Extract the (X, Y) coordinate from the center of the cell holding the provided text.  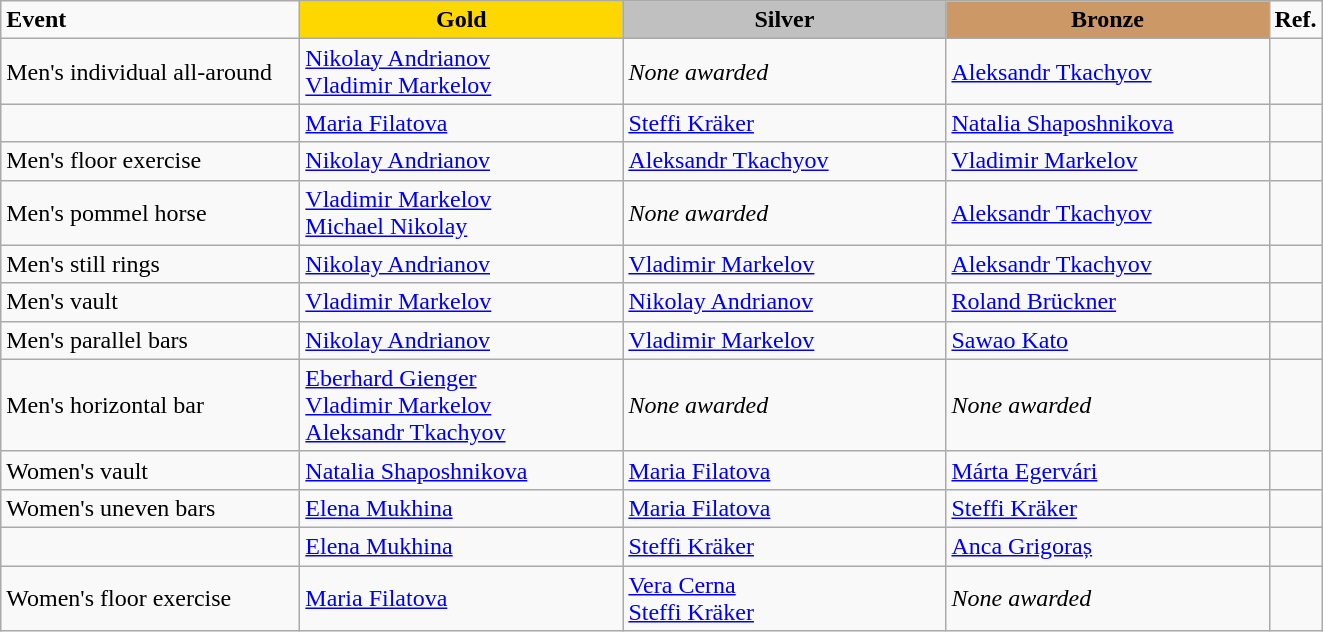
Men's individual all-around (150, 72)
Men's vault (150, 302)
Eberhard Gienger Vladimir Markelov Aleksandr Tkachyov (462, 405)
Anca Grigoraș (1108, 546)
Ref. (1296, 20)
Silver (784, 20)
Gold (462, 20)
Men's parallel bars (150, 340)
Event (150, 20)
Men's pommel horse (150, 212)
Women's floor exercise (150, 598)
Márta Egervári (1108, 470)
Men's floor exercise (150, 161)
Sawao Kato (1108, 340)
Men's still rings (150, 264)
Nikolay Andrianov Vladimir Markelov (462, 72)
Men's horizontal bar (150, 405)
Vladimir Markelov Michael Nikolay (462, 212)
Women's uneven bars (150, 508)
Bronze (1108, 20)
Women's vault (150, 470)
Vera Cerna Steffi Kräker (784, 598)
Roland Brückner (1108, 302)
